Capture the cell that displays the provided text and extract its [x, y] central coordinate. 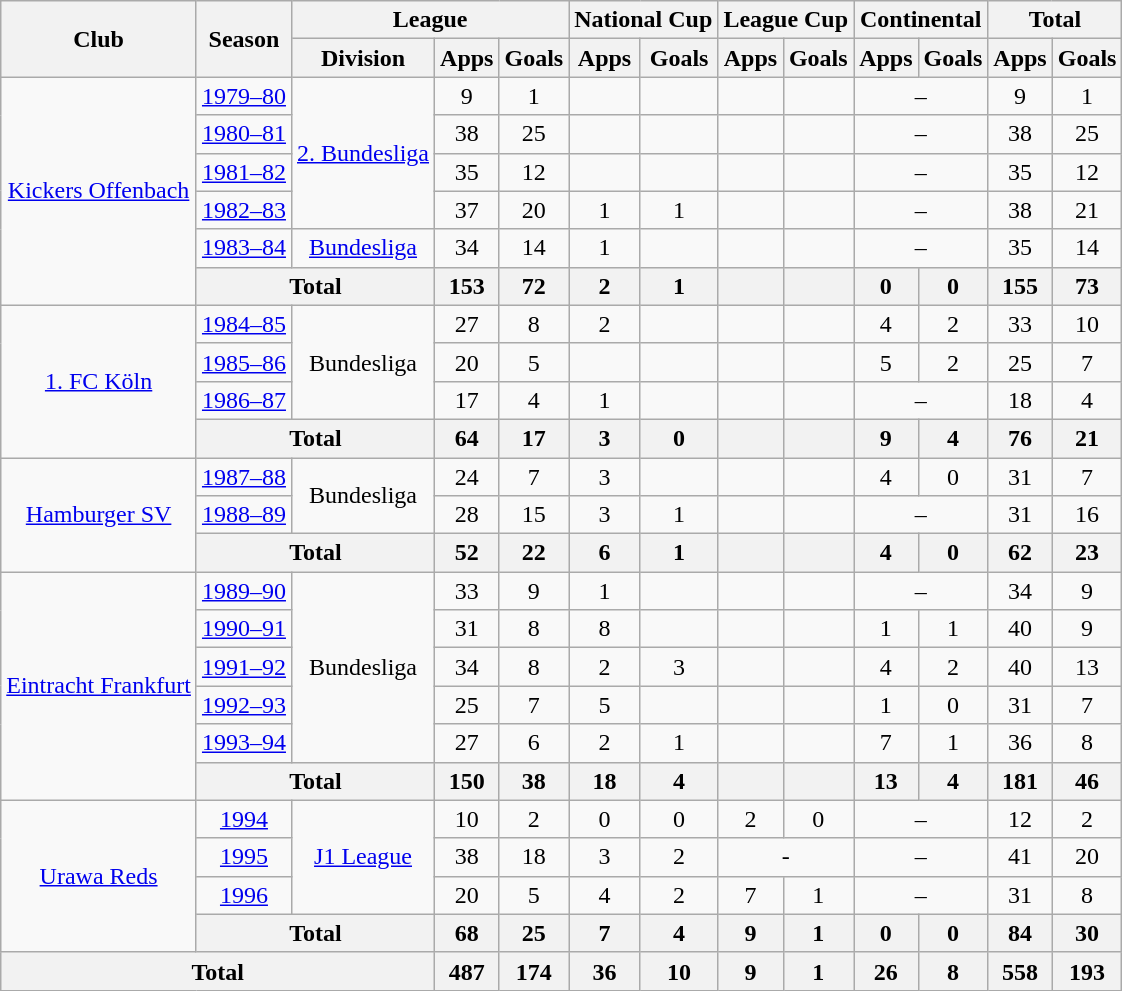
Continental [921, 20]
1981–82 [244, 172]
Club [99, 39]
Kickers Offenbach [99, 191]
181 [1020, 781]
23 [1087, 553]
2. Bundesliga [362, 153]
72 [534, 286]
Urawa Reds [99, 876]
Hamburger SV [99, 515]
1990–91 [244, 629]
155 [1020, 286]
1984–85 [244, 324]
1996 [244, 895]
1989–90 [244, 591]
22 [534, 553]
84 [1020, 933]
62 [1020, 553]
Eintracht Frankfurt [99, 686]
37 [467, 210]
1995 [244, 857]
1987–88 [244, 477]
1979–80 [244, 96]
150 [467, 781]
26 [886, 971]
1982–83 [244, 210]
64 [467, 438]
1988–89 [244, 515]
15 [534, 515]
16 [1087, 515]
1. FC Köln [99, 381]
J1 League [362, 857]
1991–92 [244, 667]
30 [1087, 933]
24 [467, 477]
174 [534, 971]
League Cup [786, 20]
Division [362, 58]
League [430, 20]
76 [1020, 438]
1985–86 [244, 362]
487 [467, 971]
46 [1087, 781]
41 [1020, 857]
1993–94 [244, 743]
- [786, 857]
1980–81 [244, 134]
1994 [244, 819]
52 [467, 553]
73 [1087, 286]
Season [244, 39]
1986–87 [244, 400]
National Cup [644, 20]
68 [467, 933]
193 [1087, 971]
1992–93 [244, 705]
1983–84 [244, 248]
558 [1020, 971]
28 [467, 515]
153 [467, 286]
